Identify which cell holds the provided text, then report its [x, y] central coordinate. 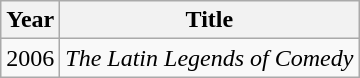
The Latin Legends of Comedy [210, 58]
Title [210, 20]
Year [30, 20]
2006 [30, 58]
